From the cell containing the given text, extract its center point as (x, y) coordinate. 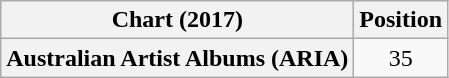
Chart (2017) (178, 20)
Australian Artist Albums (ARIA) (178, 58)
35 (401, 58)
Position (401, 20)
